Determine the [X, Y] coordinate at the center of the cell enclosing the given text.  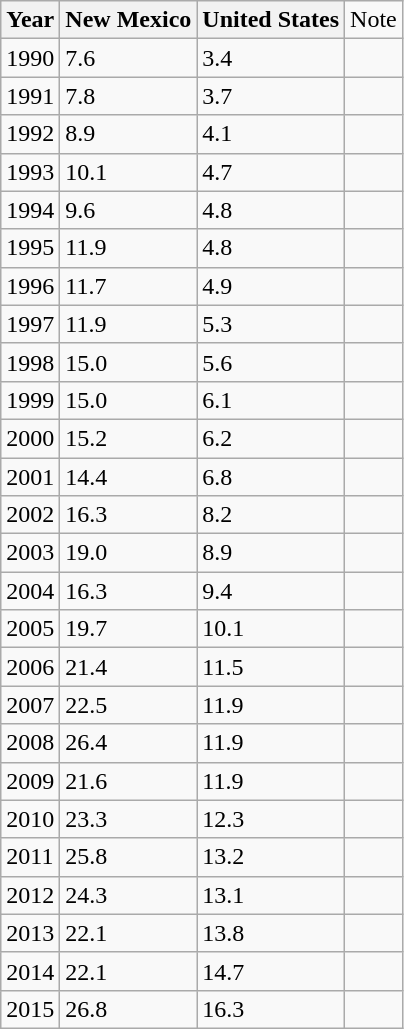
4.1 [271, 134]
2002 [30, 515]
2008 [30, 743]
1999 [30, 400]
3.7 [271, 96]
13.2 [271, 857]
2003 [30, 553]
1993 [30, 172]
2012 [30, 895]
12.3 [271, 819]
1995 [30, 248]
14.4 [128, 477]
1991 [30, 96]
2010 [30, 819]
2004 [30, 591]
6.2 [271, 438]
7.8 [128, 96]
4.9 [271, 286]
21.4 [128, 667]
19.7 [128, 629]
1992 [30, 134]
7.6 [128, 58]
4.7 [271, 172]
1990 [30, 58]
3.4 [271, 58]
14.7 [271, 971]
9.4 [271, 591]
9.6 [128, 210]
2009 [30, 781]
Year [30, 20]
2001 [30, 477]
11.5 [271, 667]
21.6 [128, 781]
15.2 [128, 438]
United States [271, 20]
11.7 [128, 286]
23.3 [128, 819]
1997 [30, 324]
25.8 [128, 857]
1994 [30, 210]
2005 [30, 629]
2013 [30, 933]
19.0 [128, 553]
13.8 [271, 933]
6.1 [271, 400]
2006 [30, 667]
5.3 [271, 324]
22.5 [128, 705]
2000 [30, 438]
26.4 [128, 743]
2007 [30, 705]
2011 [30, 857]
New Mexico [128, 20]
6.8 [271, 477]
8.2 [271, 515]
1998 [30, 362]
26.8 [128, 1009]
2015 [30, 1009]
24.3 [128, 895]
Note [374, 20]
1996 [30, 286]
2014 [30, 971]
5.6 [271, 362]
13.1 [271, 895]
